Pinpoint the cell where the given text exists, returning its (x, y) midpoint coordinate. 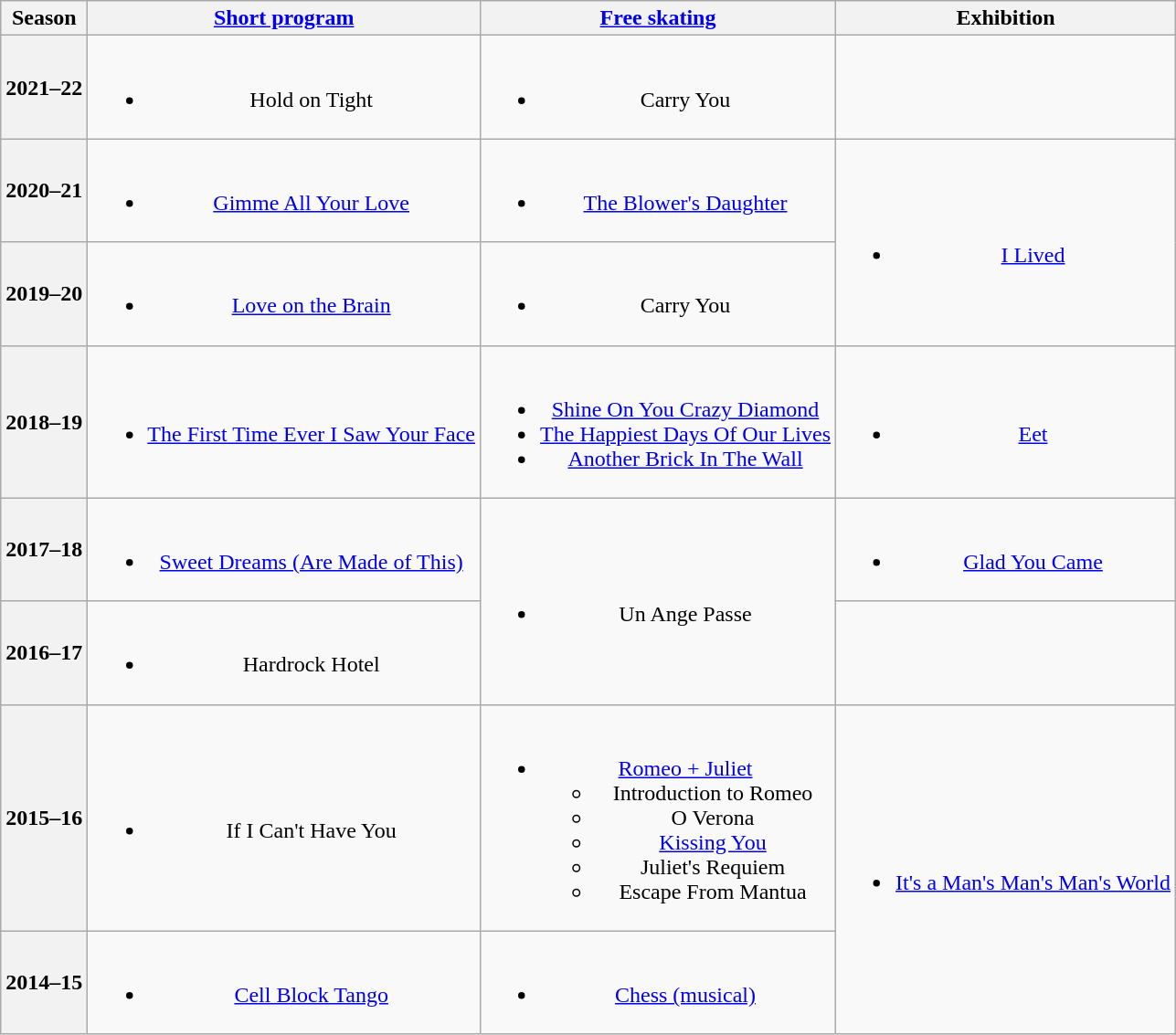
It's a Man's Man's Man's World (1006, 870)
Chess (musical) (658, 983)
Sweet Dreams (Are Made of This) (284, 550)
2019–20 (44, 294)
The Blower's Daughter (658, 190)
Shine On You Crazy DiamondThe Happiest Days Of Our LivesAnother Brick In The Wall (658, 422)
Romeo + JulietIntroduction to RomeoO Verona Kissing YouJuliet's RequiemEscape From Mantua (658, 818)
Hardrock Hotel (284, 652)
I Lived (1006, 242)
Free skating (658, 18)
Short program (284, 18)
2014–15 (44, 983)
Gimme All Your Love (284, 190)
Cell Block Tango (284, 983)
2021–22 (44, 88)
Love on the Brain (284, 294)
2018–19 (44, 422)
Exhibition (1006, 18)
2017–18 (44, 550)
Season (44, 18)
The First Time Ever I Saw Your Face (284, 422)
Un Ange Passe (658, 601)
2020–21 (44, 190)
Hold on Tight (284, 88)
2016–17 (44, 652)
Glad You Came (1006, 550)
Eet (1006, 422)
2015–16 (44, 818)
If I Can't Have You (284, 818)
